From the cell containing the given text, extract its center point as [X, Y] coordinate. 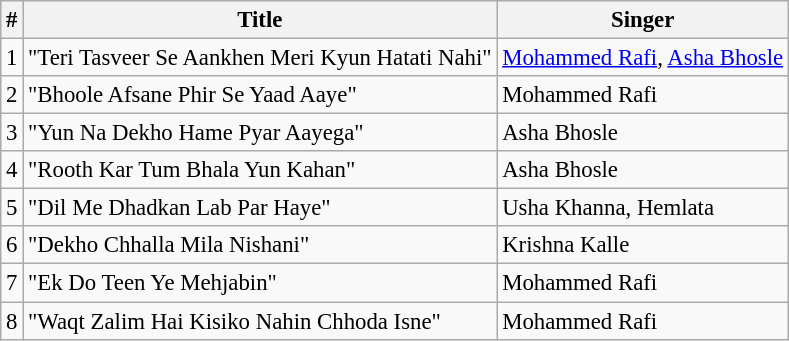
5 [12, 208]
"Teri Tasveer Se Aankhen Meri Kyun Hatati Nahi" [260, 58]
"Waqt Zalim Hai Kisiko Nahin Chhoda Isne" [260, 321]
# [12, 20]
Singer [643, 20]
2 [12, 95]
1 [12, 58]
7 [12, 283]
8 [12, 321]
Usha Khanna, Hemlata [643, 208]
Title [260, 20]
"Ek Do Teen Ye Mehjabin" [260, 283]
"Rooth Kar Tum Bhala Yun Kahan" [260, 170]
4 [12, 170]
"Yun Na Dekho Hame Pyar Aayega" [260, 133]
Krishna Kalle [643, 245]
6 [12, 245]
"Dekho Chhalla Mila Nishani" [260, 245]
3 [12, 133]
"Bhoole Afsane Phir Se Yaad Aaye" [260, 95]
"Dil Me Dhadkan Lab Par Haye" [260, 208]
Mohammed Rafi, Asha Bhosle [643, 58]
